Output the (X, Y) coordinate of the center of the cell containing the given text.  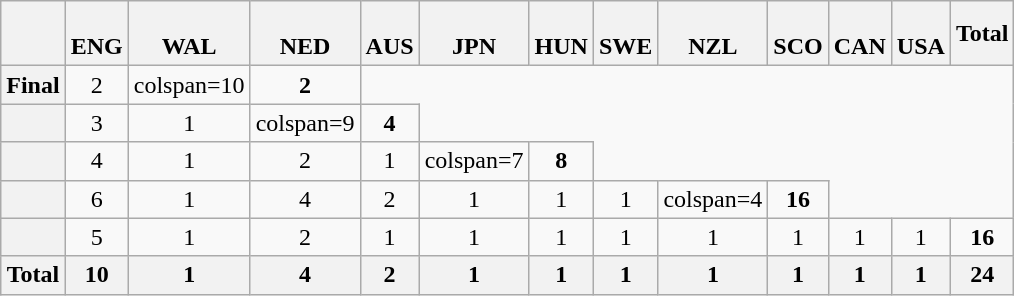
Final (33, 85)
6 (96, 199)
SCO (798, 34)
colspan=9 (305, 123)
10 (96, 275)
NZL (713, 34)
5 (96, 237)
WAL (189, 34)
CAN (860, 34)
colspan=4 (713, 199)
USA (920, 34)
AUS (390, 34)
SWE (625, 34)
3 (96, 123)
colspan=7 (474, 161)
24 (982, 275)
JPN (474, 34)
colspan=10 (189, 85)
8 (561, 161)
HUN (561, 34)
NED (305, 34)
ENG (96, 34)
